Locate the cell with the specified text and output its [X, Y] center coordinate. 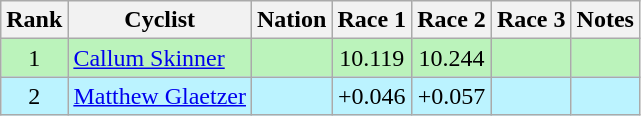
10.244 [452, 58]
Cyclist [160, 20]
Race 2 [452, 20]
10.119 [372, 58]
Matthew Glaetzer [160, 96]
2 [34, 96]
+0.057 [452, 96]
Notes [605, 20]
Nation [292, 20]
+0.046 [372, 96]
Race 3 [531, 20]
1 [34, 58]
Callum Skinner [160, 58]
Race 1 [372, 20]
Rank [34, 20]
